Extract the [x, y] coordinate from the center of the cell holding the provided text.  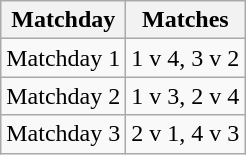
Matchday [64, 20]
Matches [186, 20]
2 v 1, 4 v 3 [186, 134]
Matchday 1 [64, 58]
1 v 3, 2 v 4 [186, 96]
Matchday 3 [64, 134]
1 v 4, 3 v 2 [186, 58]
Matchday 2 [64, 96]
